Output the [X, Y] coordinate of the center of the cell containing the given text.  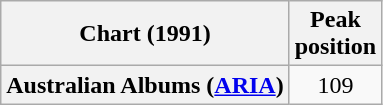
Peakposition [335, 34]
Australian Albums (ARIA) [145, 85]
109 [335, 85]
Chart (1991) [145, 34]
